Scan for the cell matching the given text and deliver its (x, y) coordinate at center. 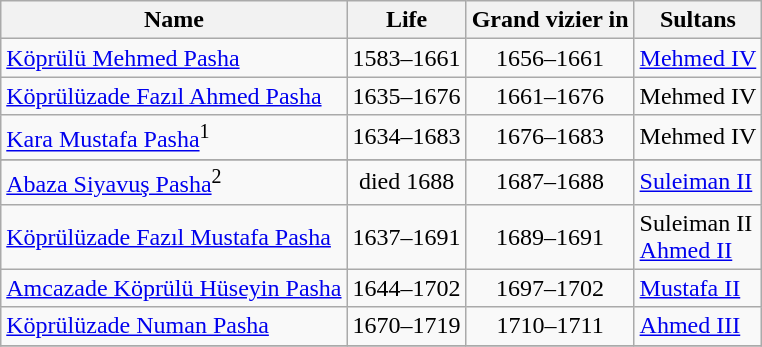
Sultans (698, 20)
Mustafa II (698, 288)
1656–1661 (550, 58)
1676–1683 (550, 138)
Abaza Siyavuş Pasha2 (174, 182)
1689–1691 (550, 236)
Life (406, 20)
Amcazade Köprülü Hüseyin Pasha (174, 288)
Suleiman IIAhmed II (698, 236)
Köprülüzade Numan Pasha (174, 326)
1637–1691 (406, 236)
1710–1711 (550, 326)
Köprülüzade Fazıl Mustafa Pasha (174, 236)
1697–1702 (550, 288)
1661–1676 (550, 96)
died 1688 (406, 182)
1670–1719 (406, 326)
Grand vizier in (550, 20)
1635–1676 (406, 96)
Ahmed III (698, 326)
1634–1683 (406, 138)
Name (174, 20)
1687–1688 (550, 182)
Köprülüzade Fazıl Ahmed Pasha (174, 96)
Köprülü Mehmed Pasha (174, 58)
Suleiman II (698, 182)
Kara Mustafa Pasha1 (174, 138)
1644–1702 (406, 288)
1583–1661 (406, 58)
